Identify which cell holds the provided text, then report its (X, Y) central coordinate. 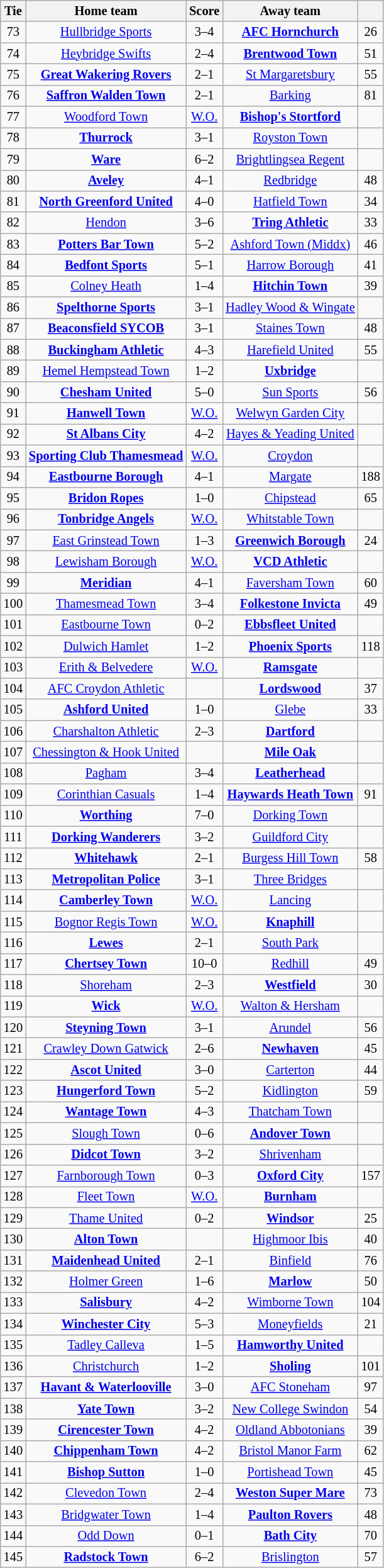
93 (13, 456)
Heybridge Swifts (106, 53)
Arundel (290, 1028)
57 (371, 1557)
Eastbourne Borough (106, 477)
99 (13, 583)
37 (371, 688)
Chippenham Town (106, 1451)
134 (13, 1324)
Knaphill (290, 922)
Welwyn Garden City (290, 413)
44 (371, 1070)
Bishop's Stortford (290, 117)
70 (371, 1536)
157 (371, 1175)
98 (13, 561)
123 (13, 1091)
Buckingham Athletic (106, 350)
Bedfont Sports (106, 265)
Ramsgate (290, 668)
VCD Athletic (290, 561)
Away team (290, 11)
Radstock Town (106, 1557)
Ashford Town (Middx) (290, 244)
7–0 (204, 815)
60 (371, 583)
143 (13, 1515)
Faversham Town (290, 583)
Eastbourne Town (106, 625)
Westfield (290, 985)
89 (13, 371)
117 (13, 964)
Chertsey Town (106, 964)
Shoreham (106, 985)
4–0 (204, 201)
Hadley Wood & Wingate (290, 308)
79 (13, 159)
132 (13, 1282)
138 (13, 1409)
Chipstead (290, 498)
96 (13, 519)
Tadley Calleva (106, 1345)
Phoenix Sports (290, 646)
Saffron Walden Town (106, 96)
124 (13, 1112)
122 (13, 1070)
110 (13, 815)
136 (13, 1366)
Dulwich Hamlet (106, 646)
Tie (13, 11)
Whitstable Town (290, 519)
Havant & Waterlooville (106, 1387)
46 (371, 244)
5–1 (204, 265)
94 (13, 477)
131 (13, 1260)
South Park (290, 943)
103 (13, 668)
Haywards Heath Town (290, 795)
Oxford City (290, 1175)
Burgess Hill Town (290, 858)
0–6 (204, 1133)
Paulton Rovers (290, 1515)
140 (13, 1451)
Harefield United (290, 350)
78 (13, 138)
Didcot Town (106, 1155)
Tring Athletic (290, 223)
133 (13, 1302)
Three Bridges (290, 879)
Winchester City (106, 1324)
Thame United (106, 1218)
80 (13, 181)
77 (13, 117)
82 (13, 223)
Ware (106, 159)
1–5 (204, 1345)
AFC Hornchurch (290, 32)
84 (13, 265)
Farnborough Town (106, 1175)
145 (13, 1557)
128 (13, 1197)
1–3 (204, 540)
58 (371, 858)
Wick (106, 1006)
Binfield (290, 1260)
Steyning Town (106, 1028)
Alton Town (106, 1239)
Moneyfields (290, 1324)
54 (371, 1409)
Thatcham Town (290, 1112)
Windsor (290, 1218)
Bridon Ropes (106, 498)
Spelthorne Sports (106, 308)
East Grinstead Town (106, 540)
Wantage Town (106, 1112)
Fleet Town (106, 1197)
Christchurch (106, 1366)
137 (13, 1387)
Barking (290, 96)
Dorking Town (290, 815)
10–0 (204, 964)
Leatherhead (290, 773)
Burnham (290, 1197)
1–6 (204, 1282)
Maidenhead United (106, 1260)
83 (13, 244)
25 (371, 1218)
Camberley Town (106, 900)
Redhill (290, 964)
Odd Down (106, 1536)
111 (13, 837)
Kidlington (290, 1091)
Hitchin Town (290, 286)
Metropolitan Police (106, 879)
113 (13, 879)
Ebbsfleet United (290, 625)
Cirencester Town (106, 1430)
Thurrock (106, 138)
102 (13, 646)
Crawley Down Gatwick (106, 1049)
115 (13, 922)
Lewisham Borough (106, 561)
Highmoor Ibis (290, 1239)
Oldland Abbotonians (290, 1430)
Brislington (290, 1557)
Corinthian Casuals (106, 795)
Marlow (290, 1282)
108 (13, 773)
Royston Town (290, 138)
AFC Croydon Athletic (106, 688)
75 (13, 74)
34 (371, 201)
Chessington & Hook United (106, 752)
92 (13, 434)
Portishead Town (290, 1472)
Bognor Regis Town (106, 922)
Redbridge (290, 181)
Ashford United (106, 710)
87 (13, 328)
100 (13, 604)
Hanwell Town (106, 413)
59 (371, 1091)
Holmer Green (106, 1282)
127 (13, 1175)
188 (371, 477)
Mile Oak (290, 752)
Great Wakering Rovers (106, 74)
Hendon (106, 223)
141 (13, 1472)
142 (13, 1493)
106 (13, 731)
5–3 (204, 1324)
105 (13, 710)
Salisbury (106, 1302)
Colney Heath (106, 286)
Aveley (106, 181)
116 (13, 943)
Hungerford Town (106, 1091)
30 (371, 985)
Slough Town (106, 1133)
Tonbridge Angels (106, 519)
Wimborne Town (290, 1302)
Margate (290, 477)
Hamworthy United (290, 1345)
125 (13, 1133)
Home team (106, 11)
Sporting Club Thamesmead (106, 456)
86 (13, 308)
Pagham (106, 773)
121 (13, 1049)
41 (371, 265)
Lordswood (290, 688)
Dartford (290, 731)
95 (13, 498)
Bishop Sutton (106, 1472)
Score (204, 11)
0–1 (204, 1536)
40 (371, 1239)
Croydon (290, 456)
5–0 (204, 392)
Brentwood Town (290, 53)
Hayes & Yeading United (290, 434)
129 (13, 1218)
Uxbridge (290, 371)
Bristol Manor Farm (290, 1451)
Sholing (290, 1366)
Bridgwater Town (106, 1515)
Woodford Town (106, 117)
Erith & Belvedere (106, 668)
Thamesmead Town (106, 604)
65 (371, 498)
62 (371, 1451)
Clevedon Town (106, 1493)
135 (13, 1345)
109 (13, 795)
114 (13, 900)
Hemel Hempstead Town (106, 371)
Worthing (106, 815)
2–6 (204, 1049)
Greenwich Borough (290, 540)
90 (13, 392)
North Greenford United (106, 201)
Newhaven (290, 1049)
112 (13, 858)
Shrivenham (290, 1155)
St Albans City (106, 434)
Whitehawk (106, 858)
50 (371, 1282)
144 (13, 1536)
Hatfield Town (290, 201)
85 (13, 286)
Staines Town (290, 328)
120 (13, 1028)
Harrow Borough (290, 265)
Glebe (290, 710)
Bath City (290, 1536)
Folkestone Invicta (290, 604)
24 (371, 540)
Sun Sports (290, 392)
Hullbridge Sports (106, 32)
0–3 (204, 1175)
Lancing (290, 900)
107 (13, 752)
139 (13, 1430)
Weston Super Mare (290, 1493)
Brightlingsea Regent (290, 159)
Beaconsfield SYCOB (106, 328)
130 (13, 1239)
21 (371, 1324)
Guildford City (290, 837)
Charshalton Athletic (106, 731)
51 (371, 53)
26 (371, 32)
Meridian (106, 583)
88 (13, 350)
Walton & Hersham (290, 1006)
74 (13, 53)
Ascot United (106, 1070)
New College Swindon (290, 1409)
Dorking Wanderers (106, 837)
Carterton (290, 1070)
Potters Bar Town (106, 244)
126 (13, 1155)
Lewes (106, 943)
119 (13, 1006)
AFC Stoneham (290, 1387)
Yate Town (106, 1409)
Andover Town (290, 1133)
St Margaretsbury (290, 74)
Chesham United (106, 392)
3–6 (204, 223)
